Capture the cell that displays the provided text and extract its [x, y] central coordinate. 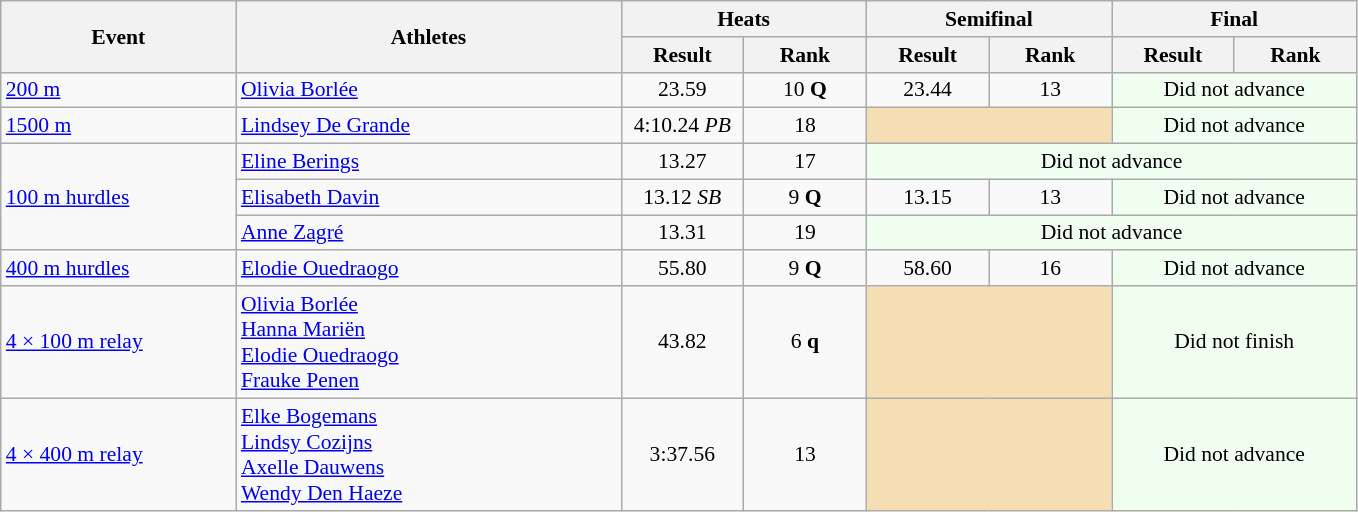
Final [1234, 19]
10 Q [806, 90]
18 [806, 126]
13.31 [682, 233]
Olivia BorléeHanna MariënElodie OuedraogoFrauke Penen [428, 342]
6 q [806, 342]
23.59 [682, 90]
Elodie Ouedraogo [428, 269]
4:10.24 PB [682, 126]
Olivia Borlée [428, 90]
16 [1050, 269]
55.80 [682, 269]
4 × 400 m relay [118, 454]
Did not finish [1234, 342]
Semifinal [988, 19]
Eline Berings [428, 162]
Elisabeth Davin [428, 197]
23.44 [928, 90]
19 [806, 233]
17 [806, 162]
13.12 SB [682, 197]
4 × 100 m relay [118, 342]
1500 m [118, 126]
100 m hurdles [118, 198]
13.27 [682, 162]
Anne Zagré [428, 233]
3:37.56 [682, 454]
43.82 [682, 342]
13.15 [928, 197]
Event [118, 36]
Athletes [428, 36]
400 m hurdles [118, 269]
200 m [118, 90]
Lindsey De Grande [428, 126]
58.60 [928, 269]
Elke BogemansLindsy CozijnsAxelle DauwensWendy Den Haeze [428, 454]
Heats [744, 19]
